Return (x, y) of the center of cell containing provided text 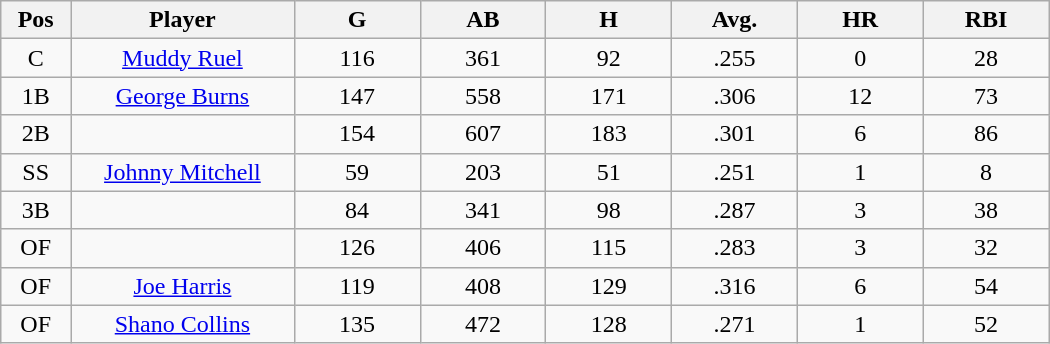
86 (986, 134)
1B (36, 96)
129 (609, 286)
12 (860, 96)
52 (986, 324)
.306 (735, 96)
135 (357, 324)
.271 (735, 324)
361 (483, 58)
Joe Harris (183, 286)
George Burns (183, 96)
.316 (735, 286)
.287 (735, 210)
28 (986, 58)
92 (609, 58)
128 (609, 324)
8 (986, 172)
2B (36, 134)
AB (483, 20)
38 (986, 210)
51 (609, 172)
0 (860, 58)
3B (36, 210)
Avg. (735, 20)
154 (357, 134)
HR (860, 20)
59 (357, 172)
RBI (986, 20)
73 (986, 96)
607 (483, 134)
Johnny Mitchell (183, 172)
.255 (735, 58)
Muddy Ruel (183, 58)
32 (986, 248)
408 (483, 286)
Player (183, 20)
H (609, 20)
147 (357, 96)
171 (609, 96)
98 (609, 210)
183 (609, 134)
115 (609, 248)
116 (357, 58)
SS (36, 172)
Shano Collins (183, 324)
84 (357, 210)
Pos (36, 20)
558 (483, 96)
126 (357, 248)
C (36, 58)
472 (483, 324)
119 (357, 286)
341 (483, 210)
406 (483, 248)
G (357, 20)
.251 (735, 172)
.301 (735, 134)
.283 (735, 248)
54 (986, 286)
203 (483, 172)
